Pinpoint the cell where the given text exists, returning its (x, y) midpoint coordinate. 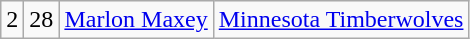
Minnesota Timberwolves (341, 20)
Marlon Maxey (136, 20)
28 (42, 20)
2 (12, 20)
